Extract the [X, Y] coordinate from the center of the cell holding the provided text.  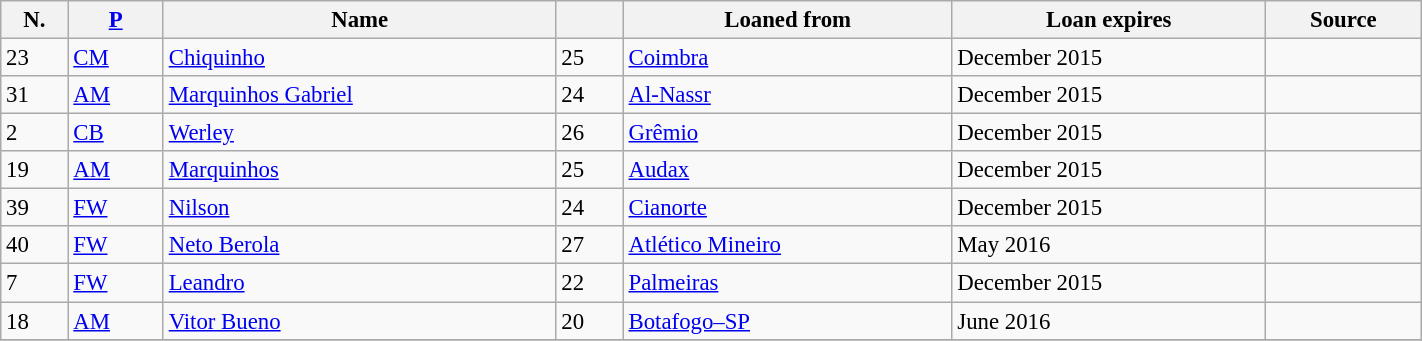
Loan expires [1108, 20]
CB [116, 133]
Al-Nassr [788, 95]
Vitor Bueno [360, 321]
Audax [788, 170]
20 [590, 321]
June 2016 [1108, 321]
Loaned from [788, 20]
Werley [360, 133]
40 [34, 245]
Chiquinho [360, 58]
CM [116, 58]
26 [590, 133]
18 [34, 321]
19 [34, 170]
31 [34, 95]
2 [34, 133]
39 [34, 208]
Marquinhos [360, 170]
Nilson [360, 208]
7 [34, 283]
22 [590, 283]
Neto Berola [360, 245]
N. [34, 20]
P [116, 20]
Marquinhos Gabriel [360, 95]
Coimbra [788, 58]
23 [34, 58]
Name [360, 20]
27 [590, 245]
May 2016 [1108, 245]
Grêmio [788, 133]
Botafogo–SP [788, 321]
Atlético Mineiro [788, 245]
Leandro [360, 283]
Palmeiras [788, 283]
Cianorte [788, 208]
Source [1343, 20]
